Find where the given text appears and provide that cell's center as [X, Y] coordinate. 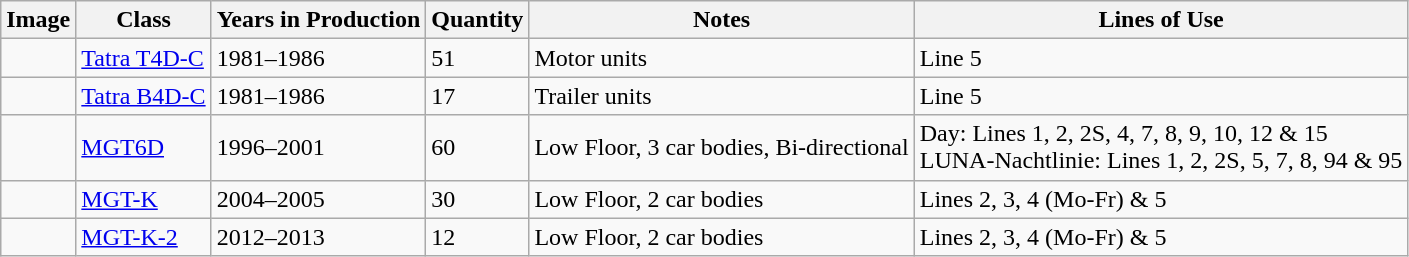
Motor units [722, 58]
Tatra B4D-C [144, 96]
2004–2005 [318, 199]
MGT6D [144, 148]
Class [144, 20]
1996–2001 [318, 148]
MGT-K [144, 199]
51 [478, 58]
Trailer units [722, 96]
Notes [722, 20]
Years in Production [318, 20]
60 [478, 148]
17 [478, 96]
Tatra T4D-C [144, 58]
Low Floor, 3 car bodies, Bi-directional [722, 148]
MGT-K-2 [144, 237]
Image [38, 20]
2012–2013 [318, 237]
30 [478, 199]
12 [478, 237]
Day: Lines 1, 2, 2S, 4, 7, 8, 9, 10, 12 & 15LUNA-Nachtlinie: Lines 1, 2, 2S, 5, 7, 8, 94 & 95 [1161, 148]
Lines of Use [1161, 20]
Quantity [478, 20]
